Scan for the cell matching the given text and deliver its [x, y] coordinate at center. 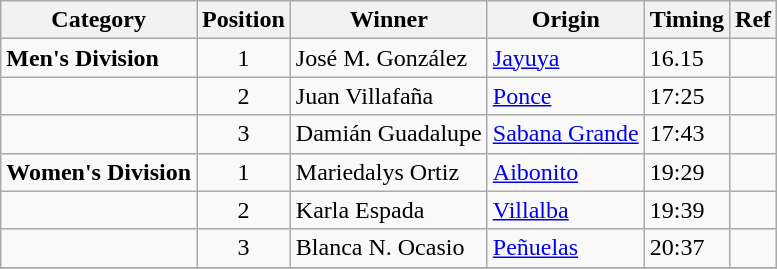
Karla Espada [388, 210]
16.15 [686, 58]
Ponce [566, 96]
Aibonito [566, 172]
19:39 [686, 210]
Origin [566, 20]
Sabana Grande [566, 134]
Mariedalys Ortiz [388, 172]
Men's Division [99, 58]
José M. González [388, 58]
Juan Villafaña [388, 96]
Jayuya [566, 58]
Damián Guadalupe [388, 134]
Blanca N. Ocasio [388, 248]
Women's Division [99, 172]
17:43 [686, 134]
Position [244, 20]
Timing [686, 20]
Peñuelas [566, 248]
Winner [388, 20]
Category [99, 20]
20:37 [686, 248]
17:25 [686, 96]
19:29 [686, 172]
Ref [754, 20]
Villalba [566, 210]
